Search for the cell housing the specified text and yield its (x, y) center coordinate. 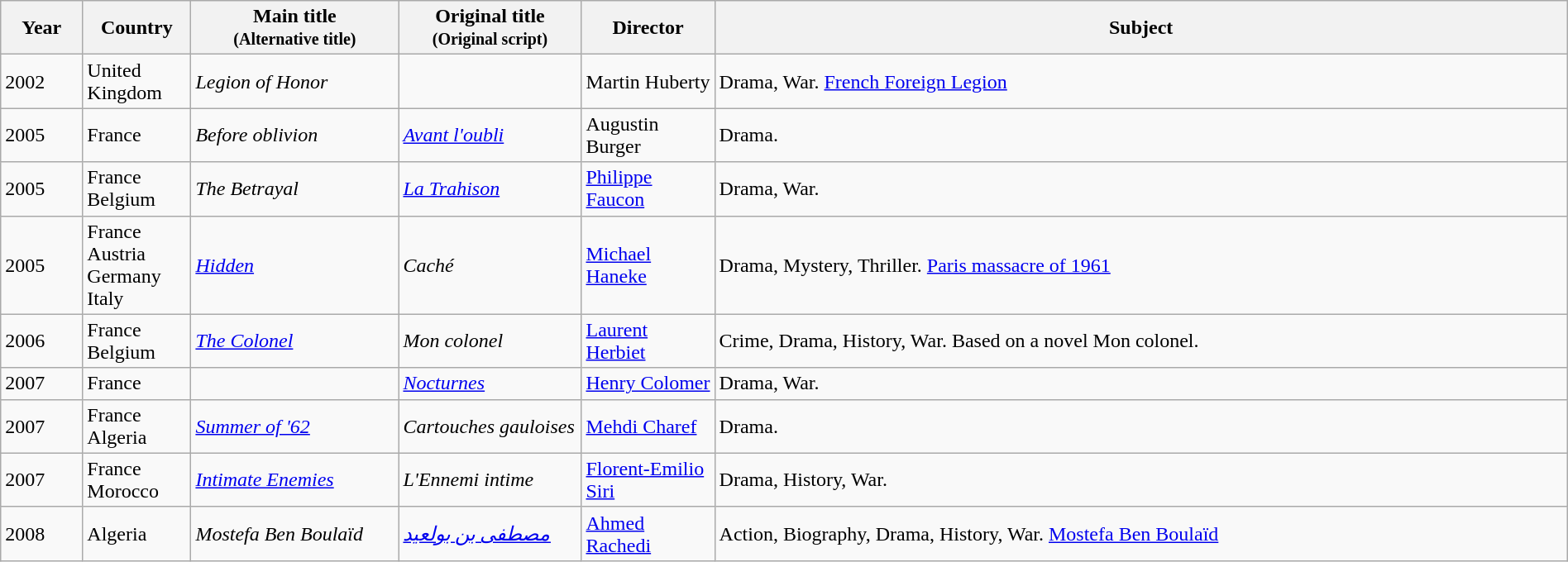
Main title(Alternative title) (294, 28)
Martin Huberty (648, 81)
Original title(Original script) (490, 28)
Subject (1141, 28)
Intimate Enemies (294, 479)
Mehdi Charef (648, 426)
Action, Biography, Drama, History, War. Mostefa Ben Boulaïd (1141, 534)
Ahmed Rachedi (648, 534)
Crime, Drama, History, War. Based on a novel Mon colonel. (1141, 341)
Caché (490, 264)
Nocturnes (490, 383)
La Trahison (490, 188)
Country (137, 28)
Before oblivion (294, 136)
United Kingdom (137, 81)
Summer of '62 (294, 426)
FranceAustriaGermanyItaly (137, 264)
Cartouches gauloises (490, 426)
Legion of Honor (294, 81)
مصطفى بن بولعيد (490, 534)
L'Ennemi intime (490, 479)
Avant l'oubli (490, 136)
Algeria (137, 534)
Drama, Mystery, Thriller. Paris massacre of 1961 (1141, 264)
The Betrayal (294, 188)
2006 (41, 341)
2002 (41, 81)
Year (41, 28)
Mon colonel (490, 341)
Henry Colomer (648, 383)
Hidden (294, 264)
Drama, War. French Foreign Legion (1141, 81)
The Colonel (294, 341)
FranceAlgeria (137, 426)
Director (648, 28)
Augustin Burger (648, 136)
FranceMorocco (137, 479)
Laurent Herbiet (648, 341)
Drama, History, War. (1141, 479)
Florent-Emilio Siri (648, 479)
Mostefa Ben Boulaïd (294, 534)
Michael Haneke (648, 264)
Philippe Faucon (648, 188)
2008 (41, 534)
